Determine the (x, y) coordinate at the center of the cell enclosing the given text.  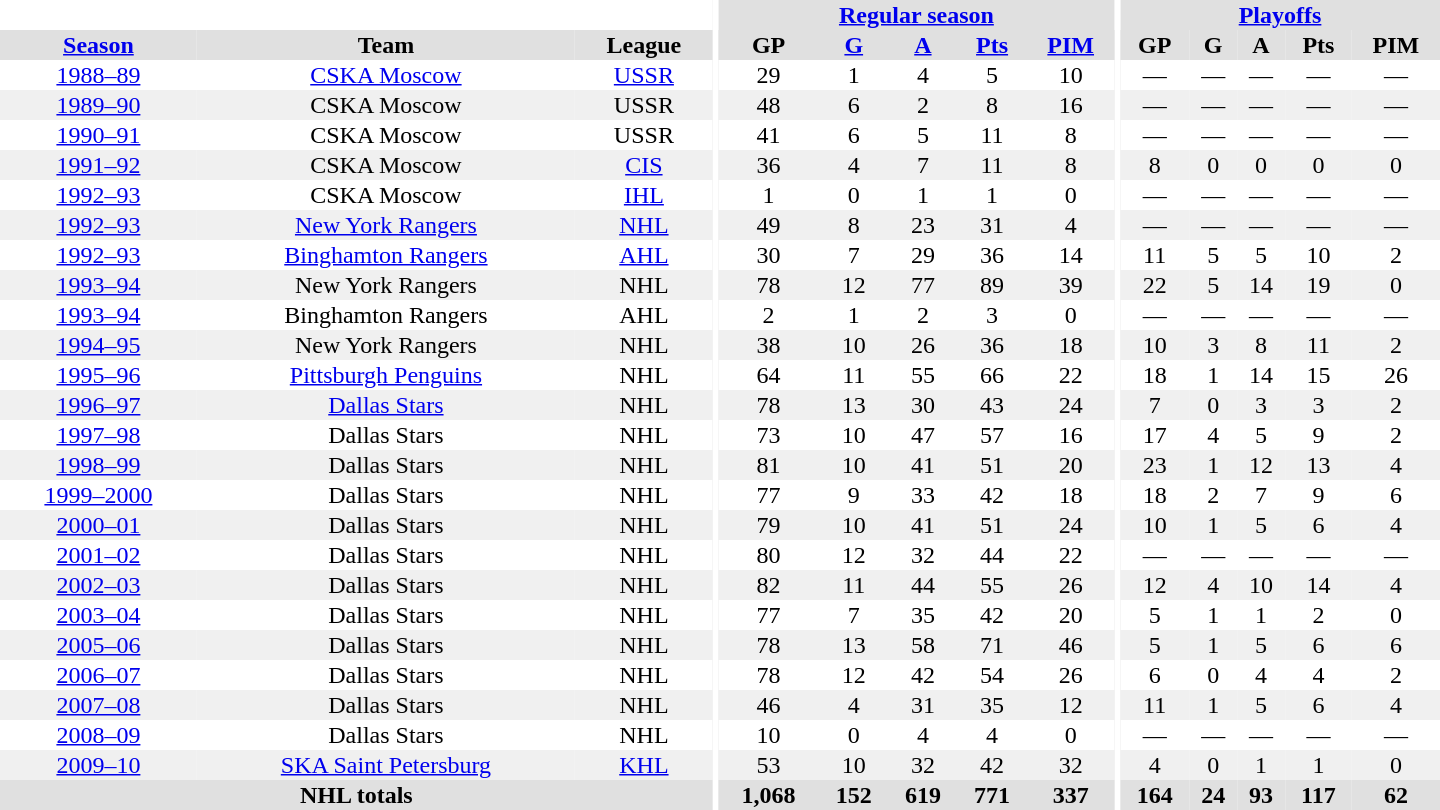
1996–97 (98, 405)
NHL totals (356, 795)
KHL (644, 765)
1997–98 (98, 435)
Pittsburgh Penguins (386, 375)
48 (768, 105)
Playoffs (1280, 15)
2009–10 (98, 765)
71 (992, 645)
39 (1071, 285)
164 (1154, 795)
1991–92 (98, 165)
Season (98, 45)
1998–99 (98, 465)
2007–08 (98, 705)
89 (992, 285)
73 (768, 435)
2002–03 (98, 585)
2000–01 (98, 525)
Regular season (916, 15)
82 (768, 585)
2008–09 (98, 735)
93 (1261, 795)
2005–06 (98, 645)
2001–02 (98, 555)
43 (992, 405)
57 (992, 435)
47 (922, 435)
79 (768, 525)
49 (768, 225)
64 (768, 375)
2003–04 (98, 615)
19 (1318, 285)
1999–2000 (98, 495)
81 (768, 465)
1988–89 (98, 75)
15 (1318, 375)
SKA Saint Petersburg (386, 765)
1989–90 (98, 105)
619 (922, 795)
1995–96 (98, 375)
117 (1318, 795)
66 (992, 375)
53 (768, 765)
Team (386, 45)
58 (922, 645)
17 (1154, 435)
80 (768, 555)
771 (992, 795)
1,068 (768, 795)
62 (1396, 795)
38 (768, 345)
IHL (644, 195)
54 (992, 675)
League (644, 45)
1990–91 (98, 135)
33 (922, 495)
152 (854, 795)
2006–07 (98, 675)
337 (1071, 795)
1994–95 (98, 345)
CIS (644, 165)
